Pinpoint the cell where the given text exists, returning its [X, Y] midpoint coordinate. 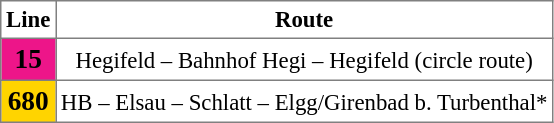
Line [28, 20]
HB – Elsau – Schlatt – Elgg/Girenbad b. Turbenthal* [304, 101]
15 [28, 59]
Route [304, 20]
680 [28, 101]
Hegifeld – Bahnhof Hegi – Hegifeld (circle route) [304, 59]
